Capture the cell that displays the provided text and extract its (X, Y) central coordinate. 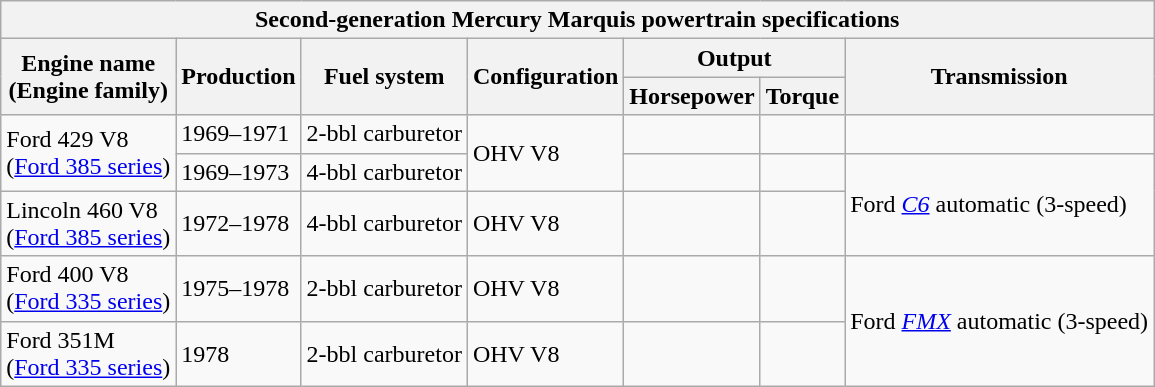
1978 (238, 354)
Ford C6 automatic (3-speed) (1000, 204)
Ford 400 V8(Ford 335 series) (88, 288)
Transmission (1000, 77)
1972–1978 (238, 224)
Output (734, 58)
Second-generation Mercury Marquis powertrain specifications (578, 20)
1975–1978 (238, 288)
Torque (802, 96)
Ford 429 V8(Ford 385 series) (88, 153)
1969–1973 (238, 172)
Ford FMX automatic (3-speed) (1000, 321)
1969–1971 (238, 134)
Ford 351M(Ford 335 series) (88, 354)
Engine name(Engine family) (88, 77)
Horsepower (692, 96)
Configuration (545, 77)
Fuel system (384, 77)
Production (238, 77)
Lincoln 460 V8(Ford 385 series) (88, 224)
